Pinpoint the cell where the given text exists, returning its [x, y] midpoint coordinate. 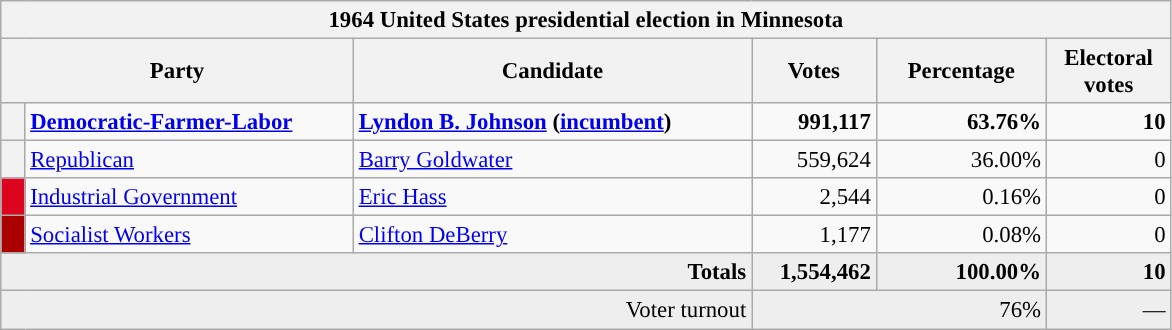
Industrial Government [189, 197]
— [1108, 310]
Socialist Workers [189, 235]
1,554,462 [814, 273]
2,544 [814, 197]
Party [178, 72]
Voter turnout [376, 310]
991,117 [814, 122]
76% [900, 310]
Barry Goldwater [552, 160]
559,624 [814, 160]
Votes [814, 72]
0.16% [961, 197]
Republican [189, 160]
0.08% [961, 235]
Democratic-Farmer-Labor [189, 122]
1964 United States presidential election in Minnesota [586, 20]
Eric Hass [552, 197]
1,177 [814, 235]
Electoral votes [1108, 72]
Totals [376, 273]
Lyndon B. Johnson (incumbent) [552, 122]
100.00% [961, 273]
63.76% [961, 122]
Clifton DeBerry [552, 235]
Candidate [552, 72]
36.00% [961, 160]
Percentage [961, 72]
